Find where the given text appears and provide that cell's center as (X, Y) coordinate. 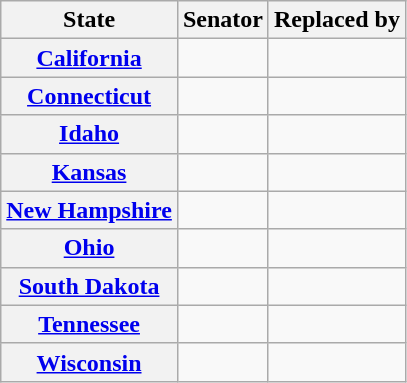
Idaho (90, 134)
Connecticut (90, 96)
State (90, 20)
New Hampshire (90, 210)
Replaced by (336, 20)
South Dakota (90, 286)
Senator (222, 20)
California (90, 58)
Wisconsin (90, 362)
Tennessee (90, 324)
Kansas (90, 172)
Ohio (90, 248)
